Scan for the cell matching the given text and deliver its [x, y] coordinate at center. 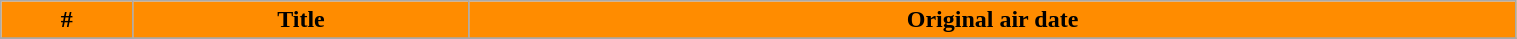
Original air date [992, 20]
# [67, 20]
Title [301, 20]
